Provide the [X, Y] coordinate of the cell's center where the given text is located.  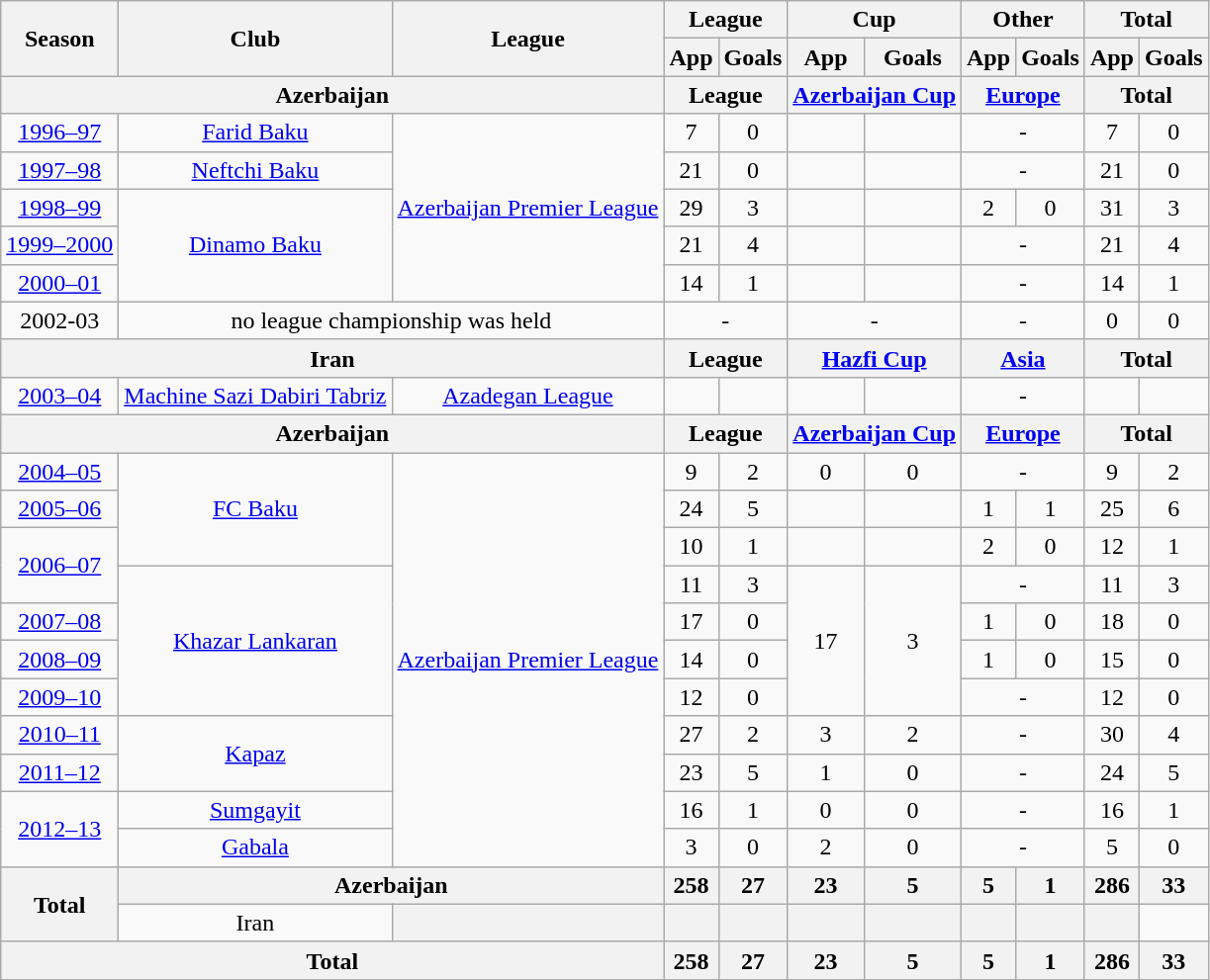
2002-03 [59, 320]
Machine Sazi Dabiri Tabriz [255, 396]
Cup [875, 20]
2008–09 [59, 660]
2003–04 [59, 396]
Farid Baku [255, 133]
10 [691, 547]
6 [1173, 509]
30 [1112, 735]
2004–05 [59, 472]
Khazar Lankaran [255, 641]
2010–11 [59, 735]
25 [1112, 509]
15 [1112, 660]
Hazfi Cup [875, 358]
18 [1112, 622]
Gabala [255, 847]
2012–13 [59, 829]
Sumgayit [255, 810]
Azadegan League [528, 396]
1998–99 [59, 208]
29 [691, 208]
1997–98 [59, 170]
no league championship was held [392, 320]
Other [1023, 20]
Asia [1023, 358]
1999–2000 [59, 245]
1996–97 [59, 133]
2009–10 [59, 697]
Kapaz [255, 754]
2000–01 [59, 283]
Neftchi Baku [255, 170]
2011–12 [59, 772]
Club [255, 39]
Season [59, 39]
2006–07 [59, 566]
2005–06 [59, 509]
FC Baku [255, 509]
31 [1112, 208]
2007–08 [59, 622]
Dinamo Baku [255, 245]
